For the text-containing cell, return its midpoint in [X, Y] coordinate format. 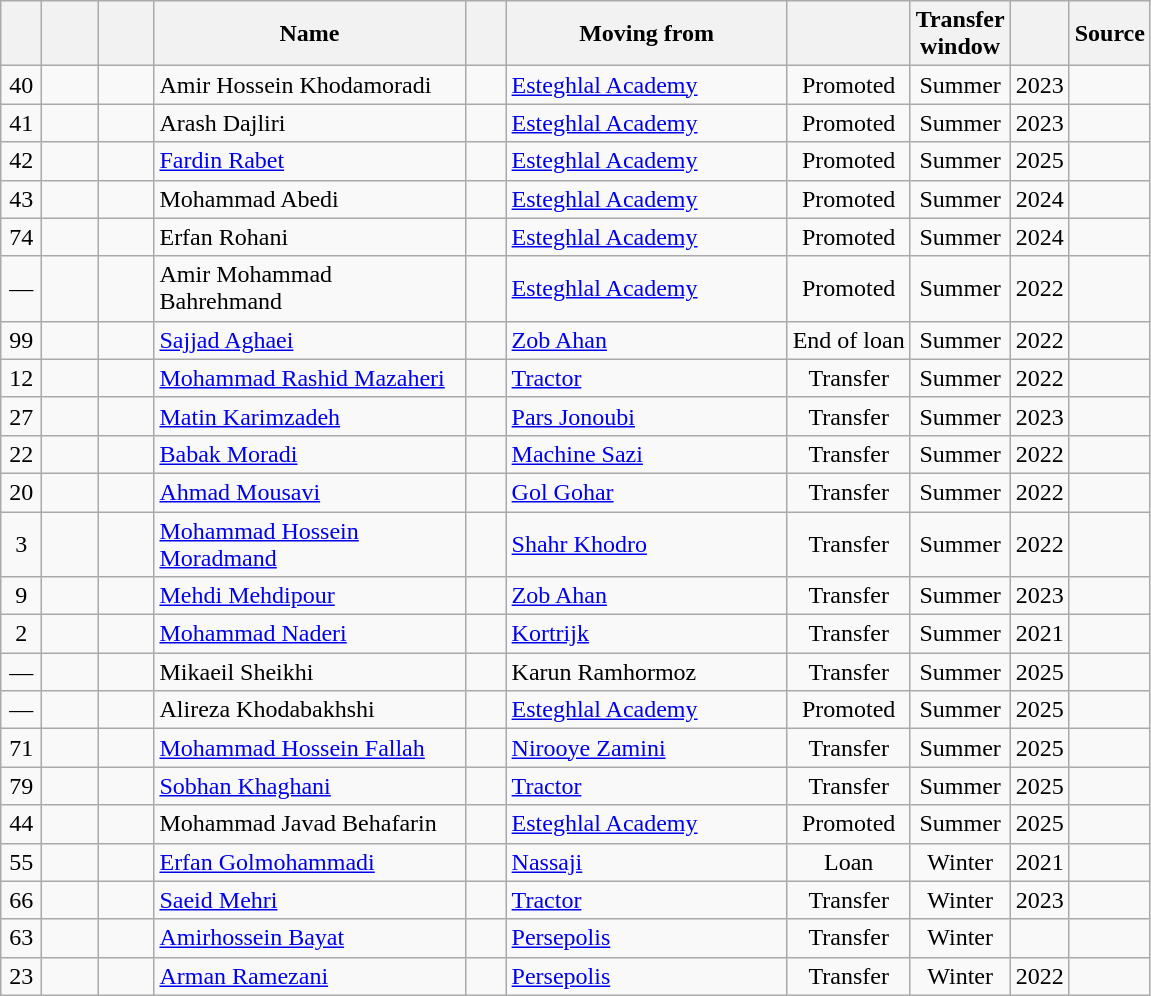
3 [22, 544]
99 [22, 340]
Source [1110, 34]
Shahr Khodro [646, 544]
27 [22, 416]
74 [22, 237]
43 [22, 199]
Mohammad Rashid Mazaheri [310, 378]
Mohammad Naderi [310, 634]
40 [22, 85]
Machine Sazi [646, 454]
Loan [848, 862]
Name [310, 34]
Karun Ramhormoz [646, 672]
Arman Ramezani [310, 976]
63 [22, 938]
Ahmad Mousavi [310, 492]
23 [22, 976]
71 [22, 748]
79 [22, 786]
Pars Jonoubi [646, 416]
Matin Karimzadeh [310, 416]
Gol Gohar [646, 492]
Sobhan Khaghani [310, 786]
Erfan Golmohammadi [310, 862]
42 [22, 161]
2 [22, 634]
41 [22, 123]
Erfan Rohani [310, 237]
Sajjad Aghaei [310, 340]
Babak Moradi [310, 454]
Amir Mohammad Bahrehmand [310, 288]
Fardin Rabet [310, 161]
Amirhossein Bayat [310, 938]
9 [22, 596]
Nassaji [646, 862]
44 [22, 824]
Saeid Mehri [310, 900]
Alireza Khodabakhshi [310, 710]
Transferwindow [960, 34]
Mohammad Abedi [310, 199]
Mohammad Hossein Moradmand [310, 544]
End of loan [848, 340]
Moving from [646, 34]
Amir Hossein Khodamoradi [310, 85]
Nirooye Zamini [646, 748]
Mohammad Javad Behafarin [310, 824]
22 [22, 454]
66 [22, 900]
Mehdi Mehdipour [310, 596]
12 [22, 378]
Kortrijk [646, 634]
55 [22, 862]
Mohammad Hossein Fallah [310, 748]
20 [22, 492]
Mikaeil Sheikhi [310, 672]
Arash Dajliri [310, 123]
